Scan for the cell matching the given text and deliver its (X, Y) coordinate at center. 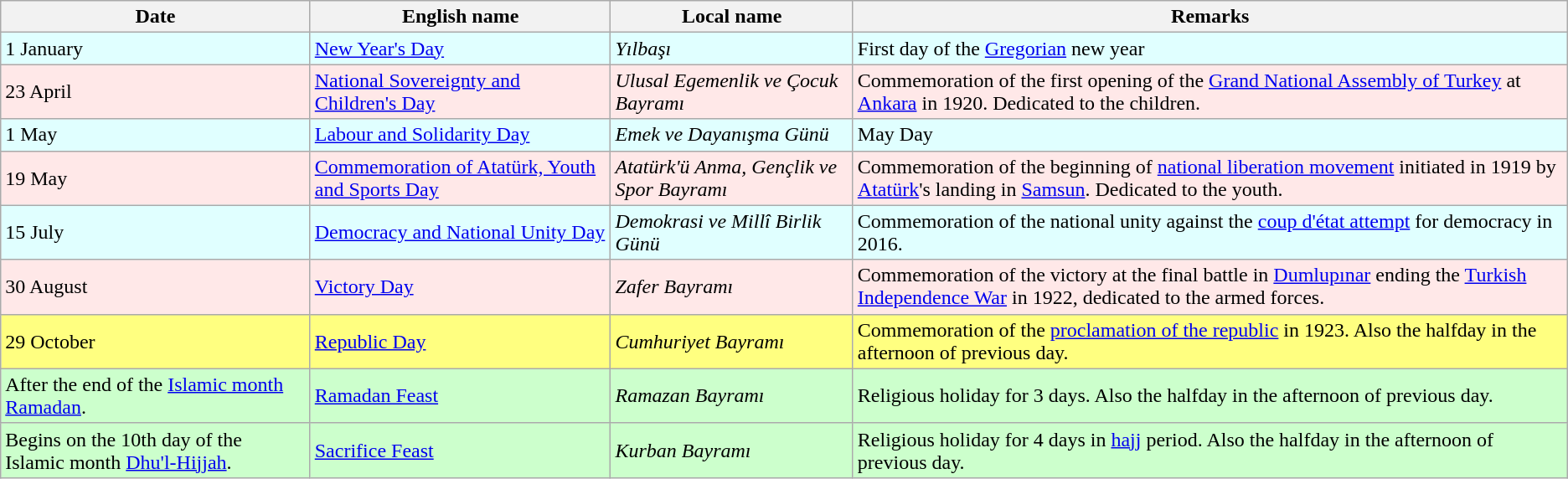
Labour and Solidarity Day (461, 135)
May Day (1210, 135)
Kurban Bayramı (732, 451)
Victory Day (461, 286)
Commemoration of the first opening of the Grand National Assembly of Turkey at Ankara in 1920. Dedicated to the children. (1210, 92)
Religious holiday for 3 days. Also the halfday in the afternoon of previous day. (1210, 395)
New Year's Day (461, 49)
Zafer Bayramı (732, 286)
Local name (732, 17)
Begins on the 10th day of the Islamic month Dhu'l-Hijjah. (156, 451)
Commemoration of the beginning of national liberation movement initiated in 1919 by Atatürk's landing in Samsun. Dedicated to the youth. (1210, 178)
National Sovereignty and Children's Day (461, 92)
15 July (156, 233)
Remarks (1210, 17)
Ramadan Feast (461, 395)
Date (156, 17)
1 January (156, 49)
Demokrasi ve Millî Birlik Günü (732, 233)
19 May (156, 178)
Cumhuriyet Bayramı (732, 342)
English name (461, 17)
1 May (156, 135)
Republic Day (461, 342)
Commemoration of Atatürk, Youth and Sports Day (461, 178)
29 October (156, 342)
After the end of the Islamic month Ramadan. (156, 395)
30 August (156, 286)
Atatürk'ü Anma, Gençlik ve Spor Bayramı (732, 178)
Ramazan Bayramı (732, 395)
Emek ve Dayanışma Günü (732, 135)
Sacrifice Feast (461, 451)
Commemoration of the national unity against the coup d'état attempt for democracy in 2016. (1210, 233)
Commemoration of the proclamation of the republic in 1923. Also the halfday in the afternoon of previous day. (1210, 342)
Ulusal Egemenlik ve Çocuk Bayramı (732, 92)
Yılbaşı (732, 49)
First day of the Gregorian new year (1210, 49)
23 April (156, 92)
Democracy and National Unity Day (461, 233)
Religious holiday for 4 days in hajj period. Also the halfday in the afternoon of previous day. (1210, 451)
Commemoration of the victory at the final battle in Dumlupınar ending the Turkish Independence War in 1922, dedicated to the armed forces. (1210, 286)
